Detect which cell encompasses the target text, then output its (X, Y) center coordinate. 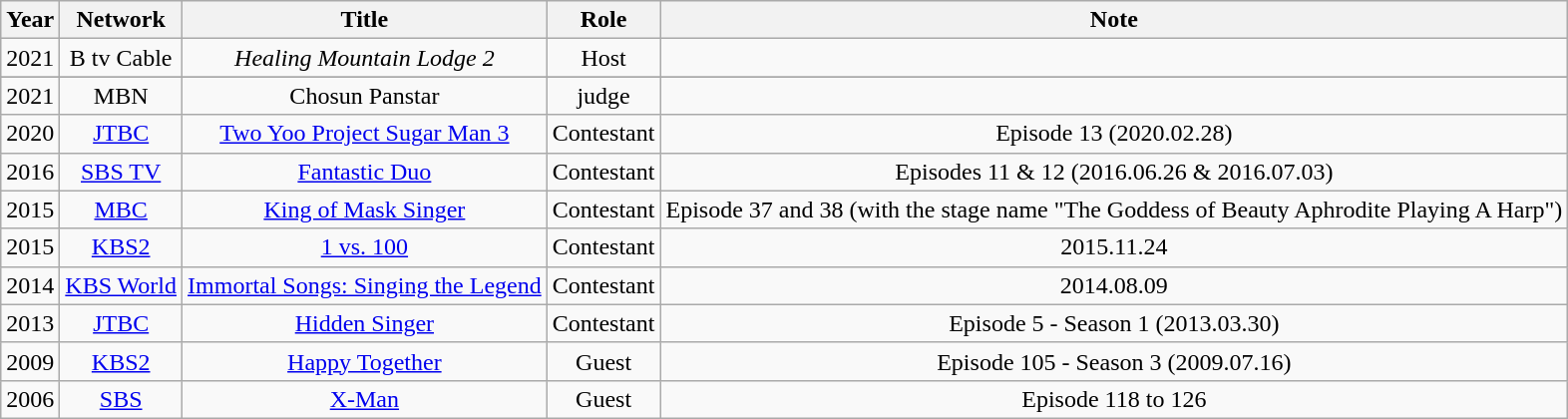
SBS (122, 399)
2016 (30, 172)
Host (603, 58)
Episode 37 and 38 (with the stage name "The Goddess of Beauty Aphrodite Playing A Harp") (1114, 209)
Year (30, 20)
MBC (122, 209)
Episodes 11 & 12 (2016.06.26 & 2016.07.03) (1114, 172)
Fantastic Duo (365, 172)
SBS TV (122, 172)
Episode 118 to 126 (1114, 399)
Network (122, 20)
1 vs. 100 (365, 247)
Episode 13 (2020.02.28) (1114, 134)
Chosun Panstar (365, 96)
Immortal Songs: Singing the Legend (365, 285)
Role (603, 20)
MBN (122, 96)
2015.11.24 (1114, 247)
Hidden Singer (365, 323)
judge (603, 96)
Note (1114, 20)
King of Mask Singer (365, 209)
Happy Together (365, 361)
2020 (30, 134)
2013 (30, 323)
Two Yoo Project Sugar Man 3 (365, 134)
2014.08.09 (1114, 285)
Episode 5 - Season 1 (2013.03.30) (1114, 323)
B tv Cable (122, 58)
2014 (30, 285)
Title (365, 20)
Healing Mountain Lodge 2 (365, 58)
Episode 105 - Season 3 (2009.07.16) (1114, 361)
KBS World (122, 285)
2006 (30, 399)
X-Man (365, 399)
2009 (30, 361)
